From the cell containing the given text, extract its center point as [X, Y] coordinate. 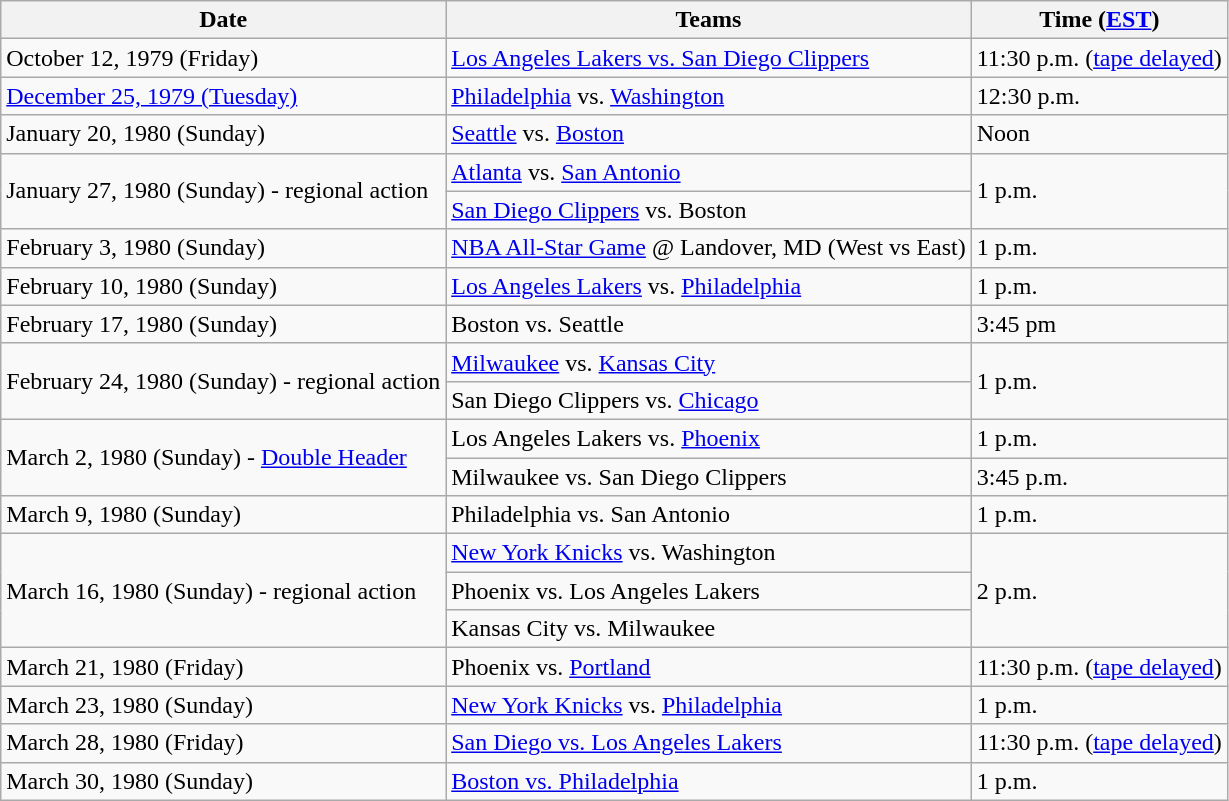
Philadelphia vs. San Antonio [709, 515]
San Diego vs. Los Angeles Lakers [709, 743]
March 23, 1980 (Sunday) [224, 705]
Milwaukee vs. Kansas City [709, 362]
Los Angeles Lakers vs. Philadelphia [709, 286]
3:45 p.m. [1099, 477]
Kansas City vs. Milwaukee [709, 629]
March 16, 1980 (Sunday) - regional action [224, 591]
March 2, 1980 (Sunday) - Double Header [224, 457]
NBA All-Star Game @ Landover, MD (West vs East) [709, 248]
January 27, 1980 (Sunday) - regional action [224, 191]
March 9, 1980 (Sunday) [224, 515]
Phoenix vs. Los Angeles Lakers [709, 591]
Boston vs. Seattle [709, 324]
March 21, 1980 (Friday) [224, 667]
February 3, 1980 (Sunday) [224, 248]
Atlanta vs. San Antonio [709, 172]
New York Knicks vs. Washington [709, 553]
3:45 pm [1099, 324]
February 17, 1980 (Sunday) [224, 324]
March 28, 1980 (Friday) [224, 743]
San Diego Clippers vs. Boston [709, 210]
Boston vs. Philadelphia [709, 781]
December 25, 1979 (Tuesday) [224, 96]
January 20, 1980 (Sunday) [224, 134]
October 12, 1979 (Friday) [224, 58]
Los Angeles Lakers vs. San Diego Clippers [709, 58]
Los Angeles Lakers vs. Phoenix [709, 438]
Time (EST) [1099, 20]
February 24, 1980 (Sunday) - regional action [224, 381]
Teams [709, 20]
New York Knicks vs. Philadelphia [709, 705]
Philadelphia vs. Washington [709, 96]
Seattle vs. Boston [709, 134]
Phoenix vs. Portland [709, 667]
San Diego Clippers vs. Chicago [709, 400]
2 p.m. [1099, 591]
March 30, 1980 (Sunday) [224, 781]
Date [224, 20]
12:30 p.m. [1099, 96]
Noon [1099, 134]
February 10, 1980 (Sunday) [224, 286]
Milwaukee vs. San Diego Clippers [709, 477]
